Determine the (X, Y) coordinate at the center of the cell enclosing the given text.  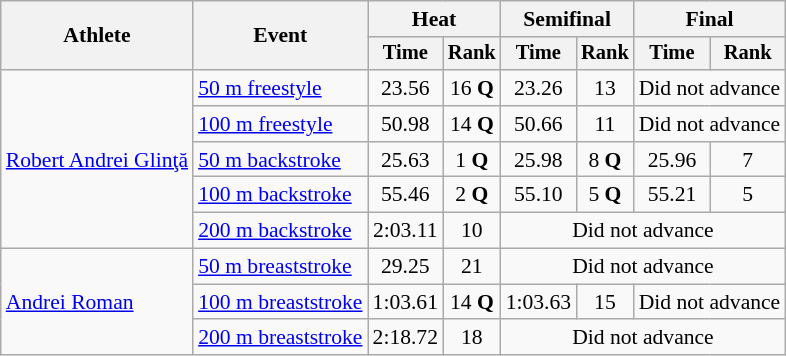
25.98 (538, 160)
25.96 (672, 160)
5 (748, 195)
50 m breaststroke (280, 267)
29.25 (406, 267)
55.46 (406, 195)
Semifinal (568, 19)
50.66 (538, 124)
100 m freestyle (280, 124)
8 Q (605, 160)
25.63 (406, 160)
50 m backstroke (280, 160)
1:03.61 (406, 302)
100 m backstroke (280, 195)
5 Q (605, 195)
55.10 (538, 195)
100 m breaststroke (280, 302)
55.21 (672, 195)
Andrei Roman (97, 302)
1 Q (472, 160)
15 (605, 302)
23.26 (538, 88)
Event (280, 36)
10 (472, 231)
18 (472, 338)
13 (605, 88)
50 m freestyle (280, 88)
16 Q (472, 88)
21 (472, 267)
50.98 (406, 124)
23.56 (406, 88)
Heat (434, 19)
2:03.11 (406, 231)
200 m backstroke (280, 231)
1:03.63 (538, 302)
2 Q (472, 195)
Robert Andrei Glinţă (97, 159)
Athlete (97, 36)
11 (605, 124)
200 m breaststroke (280, 338)
Final (710, 19)
7 (748, 160)
2:18.72 (406, 338)
